Provide the [x, y] coordinate of the cell's center where the given text is located.  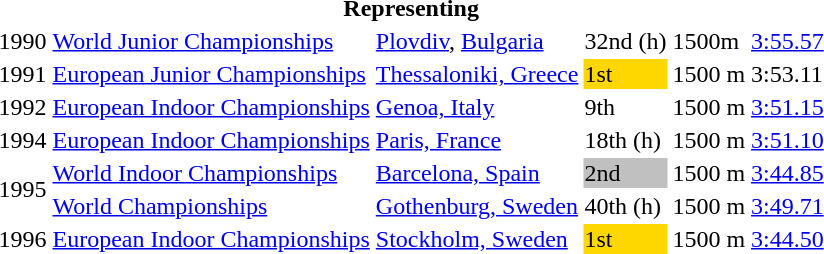
Paris, France [477, 140]
European Junior Championships [211, 74]
World Indoor Championships [211, 173]
9th [626, 107]
Stockholm, Sweden [477, 239]
Plovdiv, Bulgaria [477, 41]
1500m [709, 41]
World Junior Championships [211, 41]
18th (h) [626, 140]
Thessaloniki, Greece [477, 74]
32nd (h) [626, 41]
Barcelona, Spain [477, 173]
Gothenburg, Sweden [477, 206]
World Championships [211, 206]
2nd [626, 173]
40th (h) [626, 206]
Genoa, Italy [477, 107]
